Scan for the cell matching the given text and deliver its (X, Y) coordinate at center. 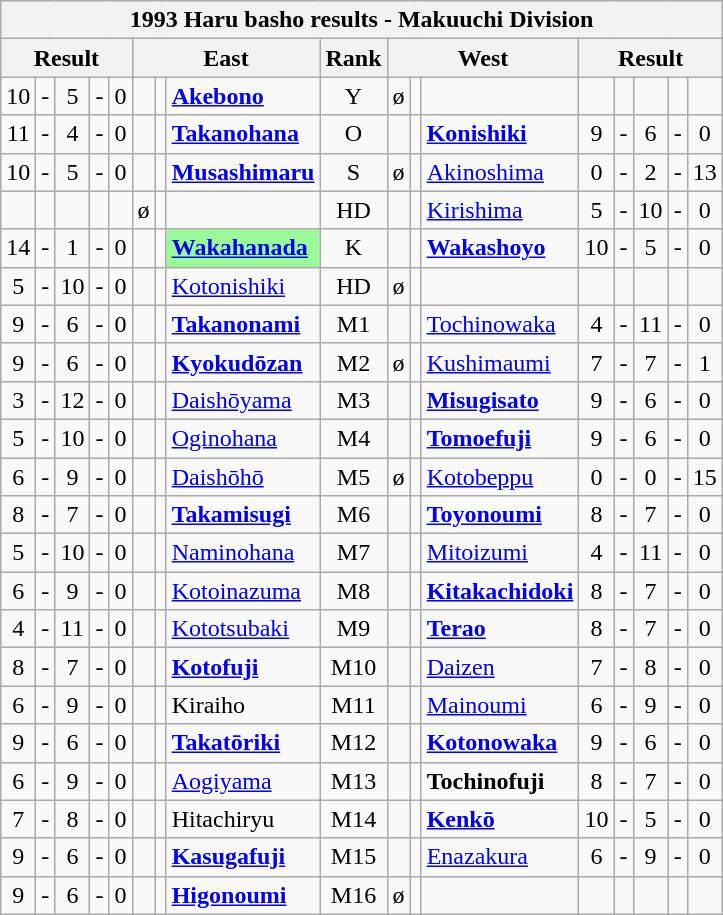
Kirishima (500, 210)
M7 (354, 553)
S (354, 172)
Akebono (243, 96)
Kasugafuji (243, 857)
Tomoefuji (500, 438)
Musashimaru (243, 172)
Toyonoumi (500, 515)
Kenkō (500, 819)
M1 (354, 324)
K (354, 248)
M15 (354, 857)
M6 (354, 515)
Kotofuji (243, 667)
Kyokudōzan (243, 362)
O (354, 134)
M10 (354, 667)
Kotobeppu (500, 477)
M12 (354, 743)
M4 (354, 438)
Rank (354, 58)
Mitoizumi (500, 553)
M5 (354, 477)
1993 Haru basho results - Makuuchi Division (362, 20)
Oginohana (243, 438)
12 (72, 400)
Hitachiryu (243, 819)
Higonoumi (243, 895)
Akinoshima (500, 172)
14 (18, 248)
Takamisugi (243, 515)
Takanohana (243, 134)
Daizen (500, 667)
Daishōyama (243, 400)
M8 (354, 591)
Terao (500, 629)
Wakashoyo (500, 248)
M14 (354, 819)
3 (18, 400)
Konishiki (500, 134)
Wakahanada (243, 248)
Takatōriki (243, 743)
Mainoumi (500, 705)
M13 (354, 781)
2 (650, 172)
Daishōhō (243, 477)
Enazakura (500, 857)
M2 (354, 362)
M9 (354, 629)
M3 (354, 400)
West (483, 58)
Kushimaumi (500, 362)
Naminohana (243, 553)
Kototsubaki (243, 629)
Aogiyama (243, 781)
Misugisato (500, 400)
Y (354, 96)
Tochinowaka (500, 324)
M11 (354, 705)
East (226, 58)
Kotonishiki (243, 286)
13 (704, 172)
Kotoinazuma (243, 591)
Kiraiho (243, 705)
Takanonami (243, 324)
M16 (354, 895)
15 (704, 477)
Kotonowaka (500, 743)
Tochinofuji (500, 781)
Kitakachidoki (500, 591)
